Determine the [x, y] coordinate at the center of the cell enclosing the given text.  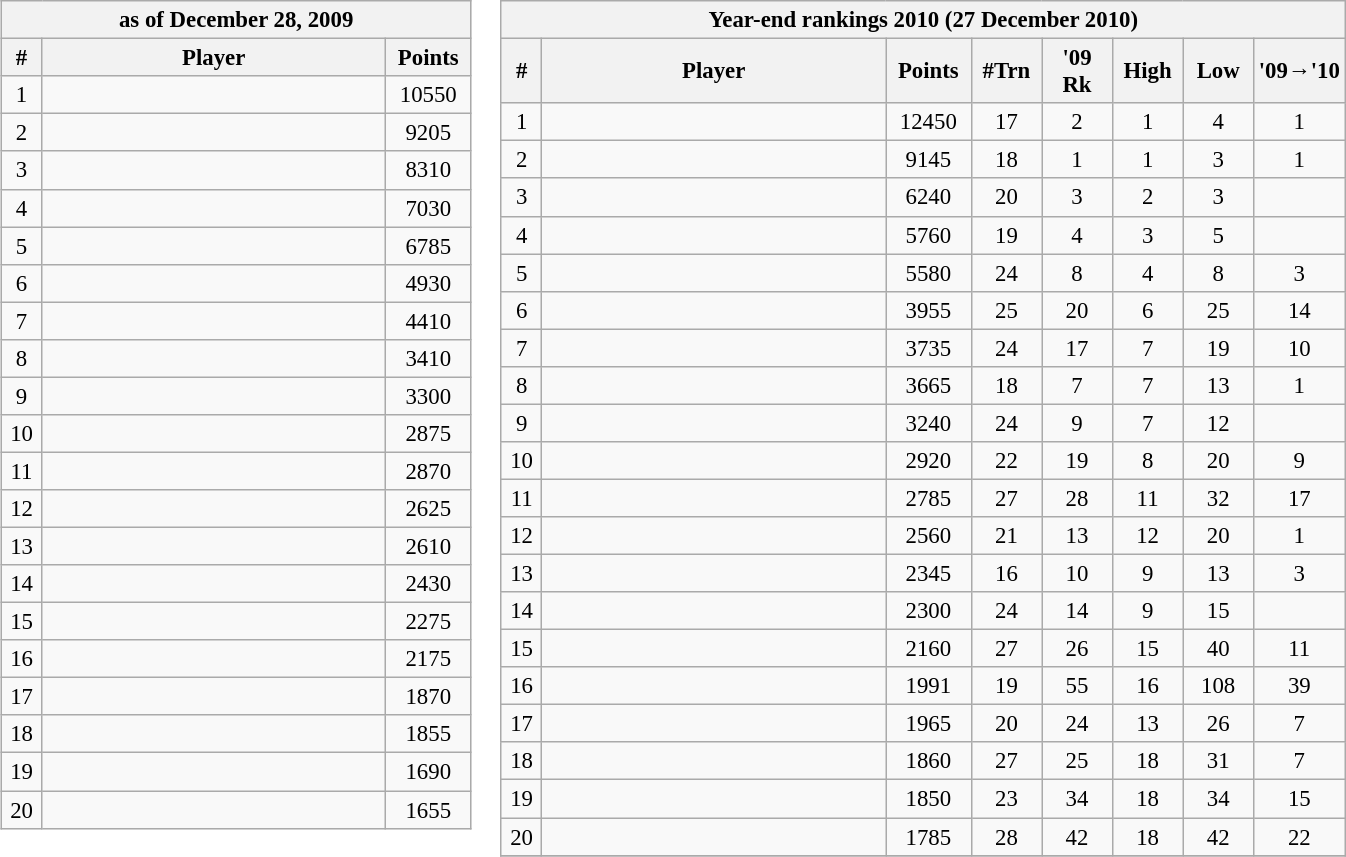
1870 [428, 697]
High [1148, 72]
2870 [428, 471]
2430 [428, 584]
'09 Rk [1078, 72]
3410 [428, 358]
1860 [929, 761]
31 [1218, 761]
2345 [929, 573]
8310 [428, 170]
3240 [929, 423]
4410 [428, 321]
1991 [929, 686]
3955 [929, 310]
Year-end rankings 2010 (27 December 2010) [923, 20]
6785 [428, 246]
40 [1218, 649]
'09→'10 [1299, 72]
21 [1006, 536]
4930 [428, 283]
Low [1218, 72]
1965 [929, 724]
2785 [929, 498]
55 [1078, 686]
2300 [929, 611]
3665 [929, 385]
39 [1299, 686]
1785 [929, 837]
#Trn [1006, 72]
9145 [929, 160]
3735 [929, 348]
2175 [428, 659]
23 [1006, 799]
9205 [428, 133]
12450 [929, 122]
2610 [428, 546]
2875 [428, 434]
1655 [428, 809]
2920 [929, 461]
6240 [929, 197]
108 [1218, 686]
as of December 28, 2009 [236, 20]
32 [1218, 498]
5760 [929, 235]
1855 [428, 734]
2560 [929, 536]
5580 [929, 273]
2275 [428, 622]
2625 [428, 509]
2160 [929, 649]
3300 [428, 396]
7030 [428, 208]
10550 [428, 95]
1690 [428, 772]
1850 [929, 799]
